Provide the [x, y] coordinate of the cell's center where the given text is located.  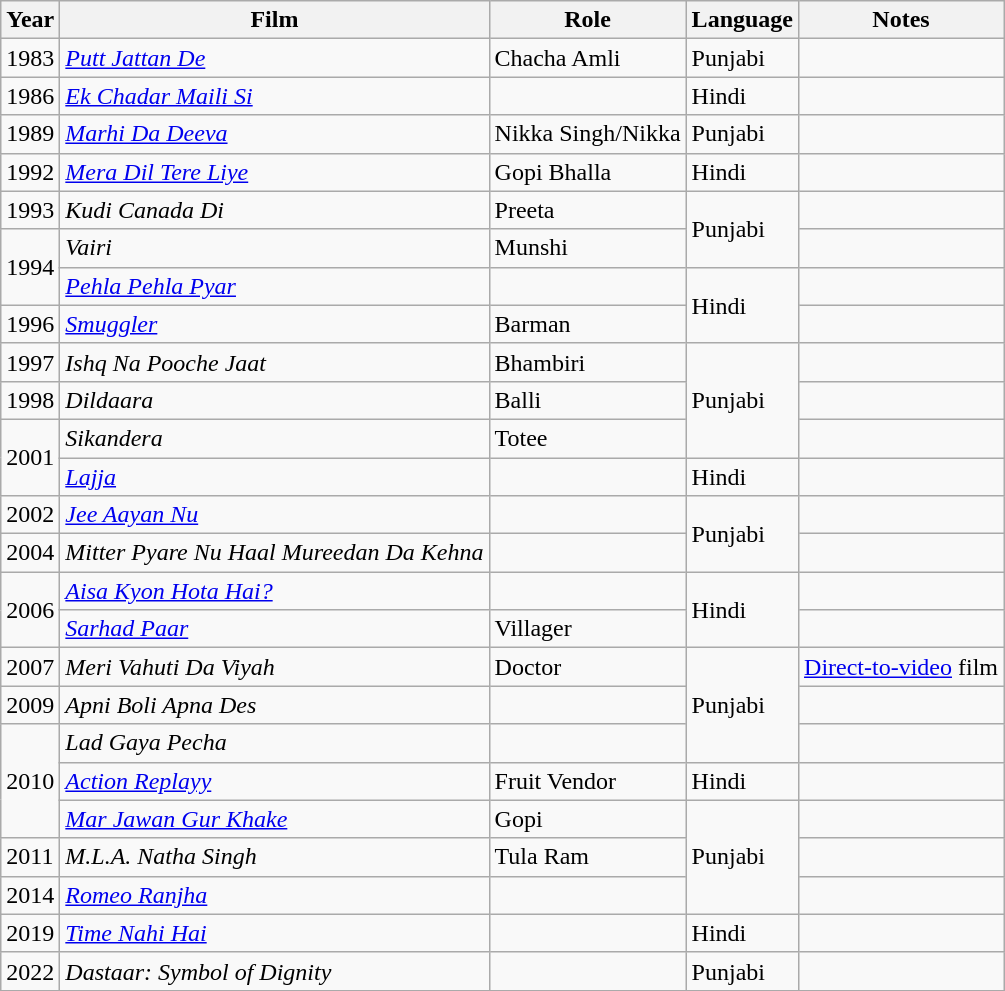
Romeo Ranjha [274, 895]
Lajja [274, 477]
Barman [588, 324]
Pehla Pehla Pyar [274, 286]
Munshi [588, 248]
Nikka Singh/Nikka [588, 134]
1993 [30, 210]
Apni Boli Apna Des [274, 705]
1997 [30, 362]
Chacha Amli [588, 58]
2014 [30, 895]
1998 [30, 400]
Action Replayy [274, 781]
Doctor [588, 667]
Ek Chadar Maili Si [274, 96]
1996 [30, 324]
Villager [588, 629]
1994 [30, 267]
2009 [30, 705]
Marhi Da Deeva [274, 134]
Meri Vahuti Da Viyah [274, 667]
2004 [30, 553]
Totee [588, 438]
1983 [30, 58]
Dildaara [274, 400]
Balli [588, 400]
Lad Gaya Pecha [274, 743]
Film [274, 20]
Smuggler [274, 324]
Putt Jattan De [274, 58]
1986 [30, 96]
Direct-to-video film [902, 667]
Vairi [274, 248]
Kudi Canada Di [274, 210]
Mera Dil Tere Liye [274, 172]
M.L.A. Natha Singh [274, 857]
Mar Jawan Gur Khake [274, 819]
Language [742, 20]
Sarhad Paar [274, 629]
2010 [30, 781]
Mitter Pyare Nu Haal Mureedan Da Kehna [274, 553]
Fruit Vendor [588, 781]
Notes [902, 20]
2007 [30, 667]
Gopi [588, 819]
1989 [30, 134]
Ishq Na Pooche Jaat [274, 362]
1992 [30, 172]
Aisa Kyon Hota Hai? [274, 591]
2006 [30, 610]
Dastaar: Symbol of Dignity [274, 971]
Year [30, 20]
Sikandera [274, 438]
2019 [30, 933]
Gopi Bhalla [588, 172]
2011 [30, 857]
Jee Aayan Nu [274, 515]
Preeta [588, 210]
2001 [30, 457]
2022 [30, 971]
Bhambiri [588, 362]
Tula Ram [588, 857]
Role [588, 20]
Time Nahi Hai [274, 933]
2002 [30, 515]
